Search for the cell housing the specified text and yield its [X, Y] center coordinate. 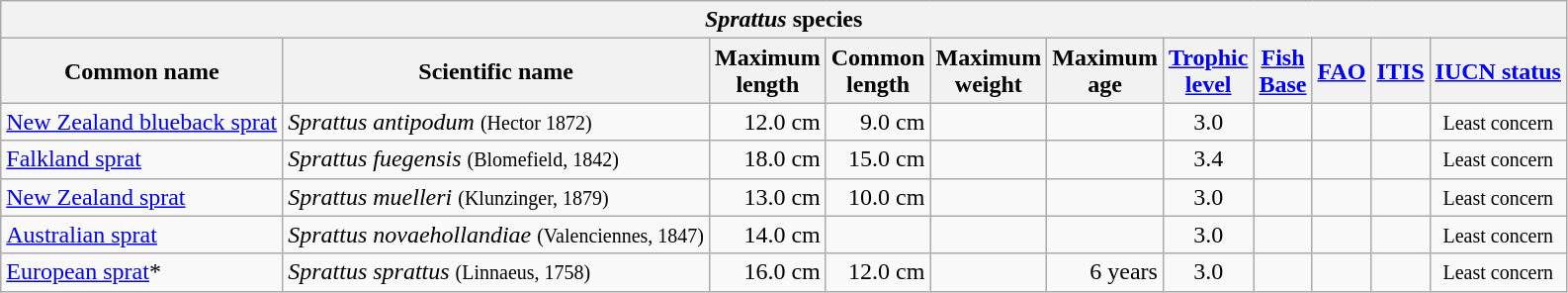
ITIS [1400, 71]
16.0 cm [768, 272]
18.0 cm [768, 159]
Common name [142, 71]
FishBase [1283, 71]
European sprat* [142, 272]
Commonlength [878, 71]
Australian sprat [142, 235]
Sprattus muelleri (Klunzinger, 1879) [496, 197]
Sprattus novaehollandiae (Valenciennes, 1847) [496, 235]
9.0 cm [878, 122]
Sprattus species [784, 20]
Sprattus fuegensis (Blomefield, 1842) [496, 159]
Maximumweight [989, 71]
6 years [1105, 272]
Maximumage [1105, 71]
10.0 cm [878, 197]
FAO [1342, 71]
IUCN status [1498, 71]
New Zealand blueback sprat [142, 122]
3.4 [1208, 159]
Sprattus sprattus (Linnaeus, 1758) [496, 272]
14.0 cm [768, 235]
13.0 cm [768, 197]
15.0 cm [878, 159]
New Zealand sprat [142, 197]
Maximumlength [768, 71]
Scientific name [496, 71]
Trophiclevel [1208, 71]
Sprattus antipodum (Hector 1872) [496, 122]
Falkland sprat [142, 159]
